Output the (x, y) coordinate of the center of the cell containing the given text.  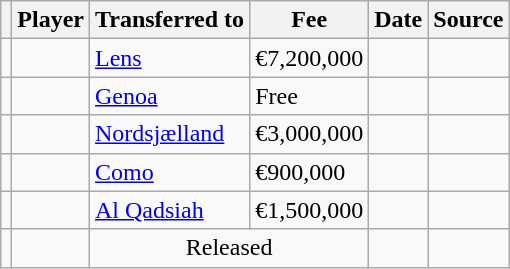
€7,200,000 (310, 58)
Date (398, 20)
Como (170, 172)
Released (230, 248)
Genoa (170, 96)
Lens (170, 58)
€1,500,000 (310, 210)
Nordsjælland (170, 134)
Source (468, 20)
Al Qadsiah (170, 210)
Player (51, 20)
Fee (310, 20)
€3,000,000 (310, 134)
€900,000 (310, 172)
Transferred to (170, 20)
Free (310, 96)
